Detect which cell encompasses the target text, then output its (x, y) center coordinate. 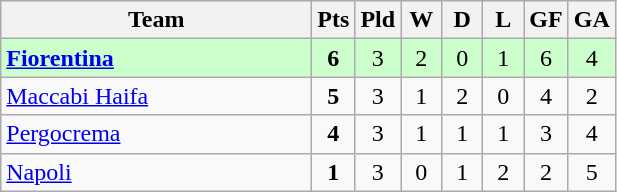
L (504, 20)
GA (592, 20)
D (462, 20)
Pld (378, 20)
Team (156, 20)
Fiorentina (156, 58)
Maccabi Haifa (156, 96)
Pts (334, 20)
Pergocrema (156, 134)
Napoli (156, 172)
W (422, 20)
GF (546, 20)
